Locate the cell with the specified text and output its (x, y) center coordinate. 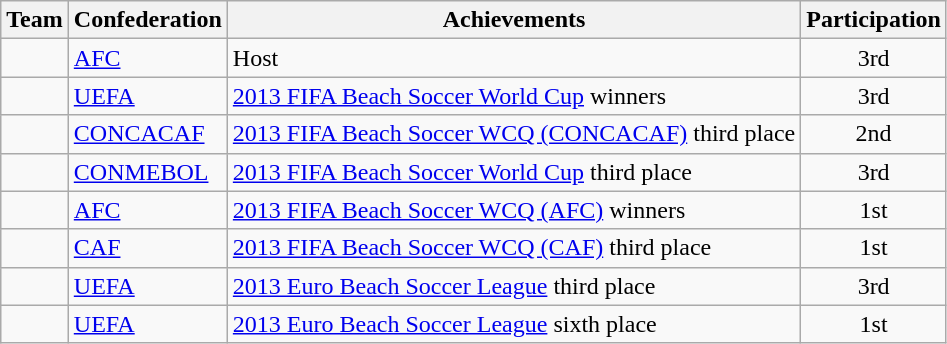
Team (35, 20)
2013 FIFA Beach Soccer WCQ (CONCACAF) third place (514, 134)
Confederation (148, 20)
CONCACAF (148, 134)
Participation (874, 20)
Host (514, 58)
2013 Euro Beach Soccer League sixth place (514, 324)
2013 Euro Beach Soccer League third place (514, 286)
2013 FIFA Beach Soccer WCQ (CAF) third place (514, 248)
2013 FIFA Beach Soccer World Cup winners (514, 96)
CAF (148, 248)
2013 FIFA Beach Soccer World Cup third place (514, 172)
2nd (874, 134)
2013 FIFA Beach Soccer WCQ (AFC) winners (514, 210)
CONMEBOL (148, 172)
Achievements (514, 20)
